Search for the cell housing the specified text and yield its (X, Y) center coordinate. 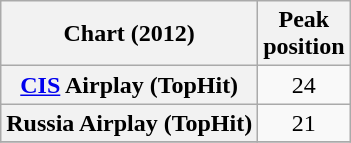
Chart (2012) (130, 34)
Peakposition (304, 34)
24 (304, 85)
Russia Airplay (TopHit) (130, 123)
21 (304, 123)
CIS Airplay (TopHit) (130, 85)
